From the cell containing the given text, extract its center point as [X, Y] coordinate. 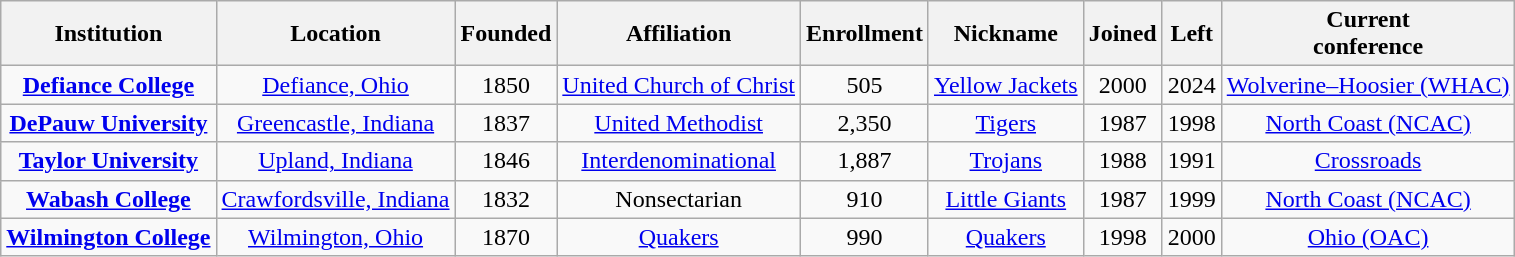
1988 [1122, 161]
Founded [506, 34]
Little Giants [1006, 199]
1850 [506, 85]
Wilmington College [108, 237]
Currentconference [1368, 34]
Defiance, Ohio [336, 85]
Wabash College [108, 199]
Tigers [1006, 123]
1870 [506, 237]
Upland, Indiana [336, 161]
Ohio (OAC) [1368, 237]
505 [865, 85]
Institution [108, 34]
1837 [506, 123]
2,350 [865, 123]
Nickname [1006, 34]
DePauw University [108, 123]
Crawfordsville, Indiana [336, 199]
Crossroads [1368, 161]
990 [865, 237]
Taylor University [108, 161]
2024 [1192, 85]
Greencastle, Indiana [336, 123]
Joined [1122, 34]
Left [1192, 34]
1832 [506, 199]
Wilmington, Ohio [336, 237]
Nonsectarian [679, 199]
Yellow Jackets [1006, 85]
1,887 [865, 161]
910 [865, 199]
United Church of Christ [679, 85]
Wolverine–Hoosier (WHAC) [1368, 85]
Affiliation [679, 34]
United Methodist [679, 123]
Defiance College [108, 85]
1846 [506, 161]
Location [336, 34]
1999 [1192, 199]
Interdenominational [679, 161]
Enrollment [865, 34]
Trojans [1006, 161]
1991 [1192, 161]
